Return [X, Y] of the center of cell containing provided text 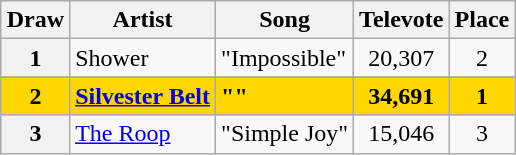
Artist [143, 20]
Shower [143, 58]
Draw [35, 20]
"Simple Joy" [285, 134]
15,046 [402, 134]
"Impossible" [285, 58]
"" [285, 96]
Televote [402, 20]
Place [482, 20]
34,691 [402, 96]
Silvester Belt [143, 96]
The Roop [143, 134]
Song [285, 20]
20,307 [402, 58]
